Find where the given text appears and provide that cell's center as (X, Y) coordinate. 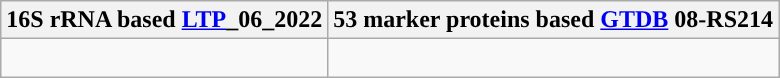
16S rRNA based LTP_06_2022 (164, 20)
53 marker proteins based GTDB 08-RS214 (554, 20)
